Find where the given text appears and provide that cell's center as [x, y] coordinate. 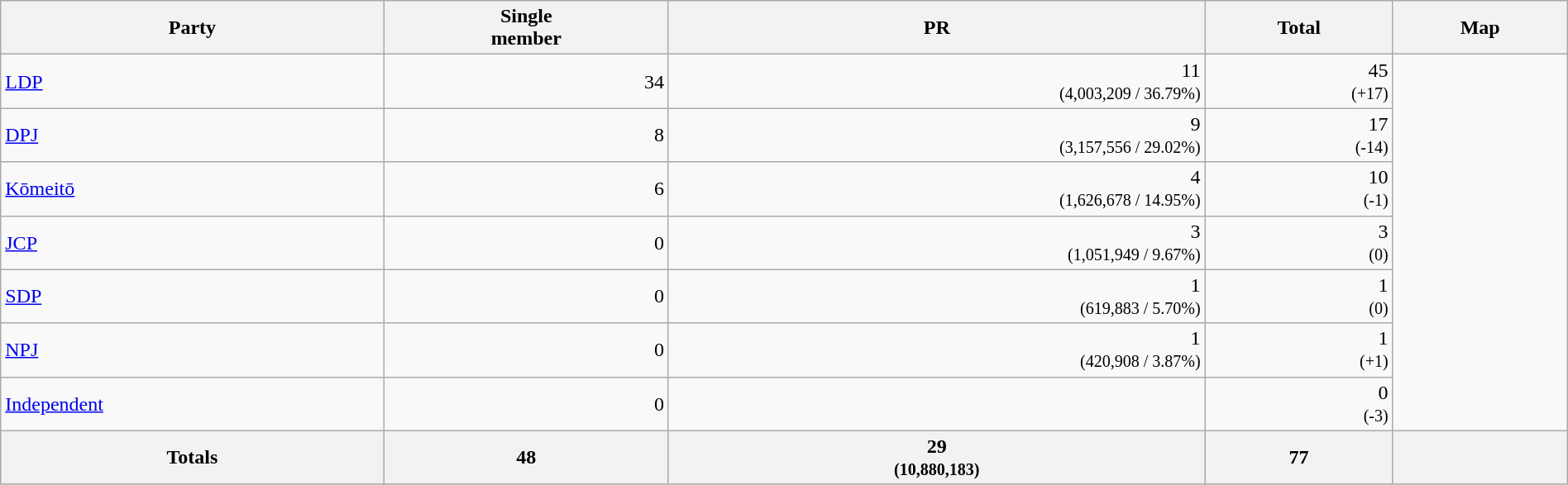
Kōmeitō [192, 188]
17(-14) [1298, 136]
34 [526, 81]
8 [526, 136]
Map [1480, 28]
3(1,051,949 / 9.67%) [936, 243]
10(-1) [1298, 188]
SDP [192, 296]
Total [1298, 28]
1(420,908 / 3.87%) [936, 350]
11(4,003,209 / 36.79%) [936, 81]
0(-3) [1298, 403]
4(1,626,678 / 14.95%) [936, 188]
1(0) [1298, 296]
48 [526, 458]
1(+1) [1298, 350]
Party [192, 28]
77 [1298, 458]
Independent [192, 403]
1(619,883 / 5.70%) [936, 296]
9(3,157,556 / 29.02%) [936, 136]
Totals [192, 458]
NPJ [192, 350]
Singlemember [526, 28]
PR [936, 28]
29(10,880,183) [936, 458]
3(0) [1298, 243]
JCP [192, 243]
LDP [192, 81]
6 [526, 188]
DPJ [192, 136]
45(+17) [1298, 81]
